Extract the [X, Y] coordinate from the center of the cell holding the provided text.  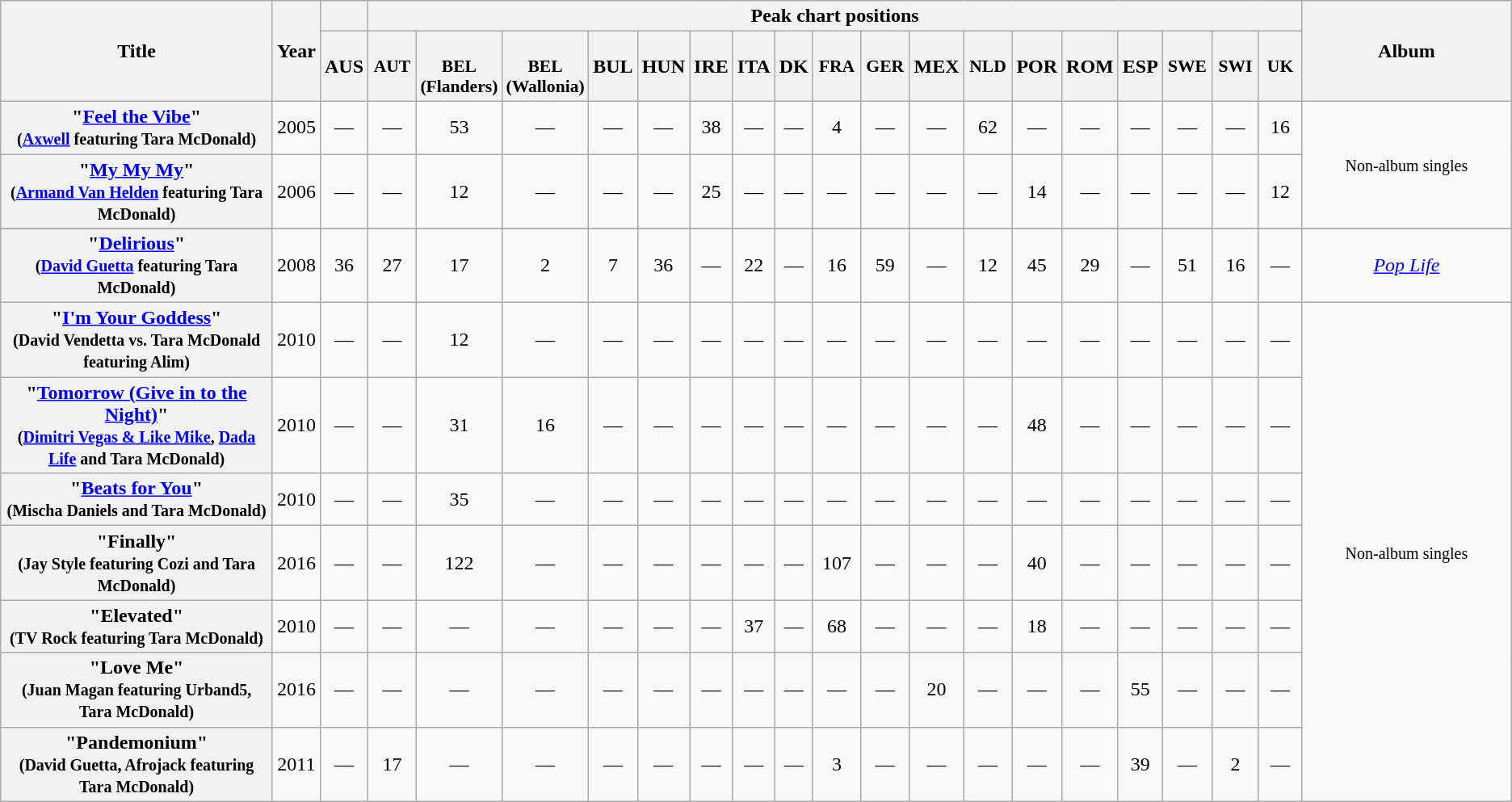
AUS [344, 66]
"My My My" (Armand Van Helden featuring Tara McDonald) [137, 191]
29 [1090, 266]
SWE [1187, 66]
BUL [613, 66]
68 [837, 627]
18 [1037, 627]
4 [837, 128]
20 [937, 690]
"Finally"(Jay Style featuring Cozi and Tara McDonald) [137, 563]
"Love Me"(Juan Magan featuring Urband5, Tara McDonald) [137, 690]
HUN [663, 66]
ITA [754, 66]
Peak chart positions [835, 16]
"Feel the Vibe"(Axwell featuring Tara McDonald) [137, 128]
39 [1140, 764]
45 [1037, 266]
"I'm Your Goddess" (David Vendetta vs. Tara McDonald featuring Alim) [137, 340]
53 [459, 128]
31 [459, 425]
35 [459, 499]
2005 [296, 128]
122 [459, 563]
GER [885, 66]
25 [712, 191]
51 [1187, 266]
"Tomorrow (Give in to the Night)" (Dimitri Vegas & Like Mike, Dada Life and Tara McDonald) [137, 425]
"Pandemonium"(David Guetta, Afrojack featuring Tara McDonald) [137, 764]
40 [1037, 563]
107 [837, 563]
"Beats for You" (Mischa Daniels and Tara McDonald) [137, 499]
22 [754, 266]
BEL(Flanders) [459, 66]
BEL(Wallonia) [544, 66]
55 [1140, 690]
3 [837, 764]
2011 [296, 764]
UK [1279, 66]
59 [885, 266]
ESP [1140, 66]
7 [613, 266]
"Elevated"(TV Rock featuring Tara McDonald) [137, 627]
FRA [837, 66]
Title [137, 52]
48 [1037, 425]
ROM [1090, 66]
2006 [296, 191]
2008 [296, 266]
Pop Life [1407, 266]
AUT [393, 66]
Album [1407, 52]
SWI [1235, 66]
IRE [712, 66]
NLD [988, 66]
DK [793, 66]
Year [296, 52]
"Delirious"(David Guetta featuring Tara McDonald) [137, 266]
62 [988, 128]
37 [754, 627]
27 [393, 266]
38 [712, 128]
14 [1037, 191]
POR [1037, 66]
MEX [937, 66]
